Determine the [x, y] coordinate at the center of the cell enclosing the given text.  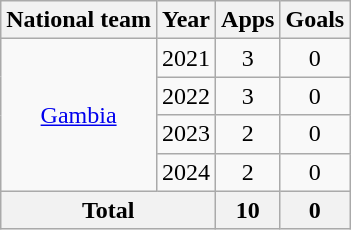
Total [108, 210]
Apps [248, 20]
National team [79, 20]
2022 [186, 96]
Year [186, 20]
Goals [315, 20]
10 [248, 210]
2021 [186, 58]
2023 [186, 134]
Gambia [79, 115]
2024 [186, 172]
